Identify which cell holds the provided text, then report its (X, Y) central coordinate. 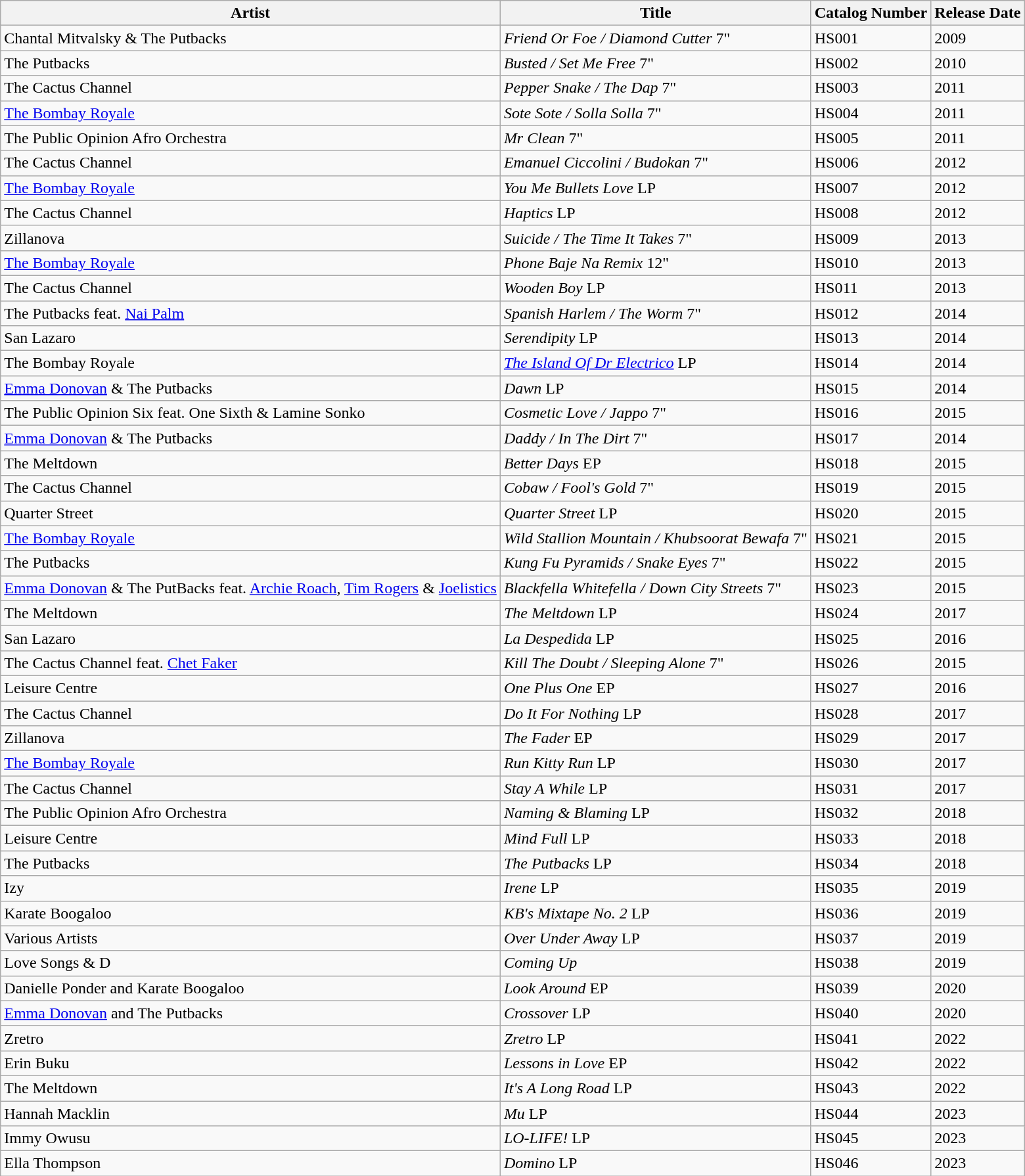
HS025 (871, 638)
HS045 (871, 1139)
HS039 (871, 988)
HS041 (871, 1038)
HS018 (871, 463)
Dawn LP (656, 388)
HS013 (871, 338)
Lessons in Love EP (656, 1063)
HS029 (871, 738)
HS044 (871, 1114)
KB's Mixtape No. 2 LP (656, 913)
Haptics LP (656, 213)
Naming & Blaming LP (656, 813)
Cobaw / Fool's Gold 7" (656, 488)
Look Around EP (656, 988)
Kung Fu Pyramids / Snake Eyes 7" (656, 563)
Zretro LP (656, 1038)
Zretro (251, 1038)
HS003 (871, 88)
Serendipity LP (656, 338)
Phone Baje Na Remix 12" (656, 263)
The Meltdown LP (656, 613)
HS015 (871, 388)
Do It For Nothing LP (656, 713)
Mr Clean 7" (656, 138)
HS012 (871, 313)
HS022 (871, 563)
You Me Bullets Love LP (656, 188)
Irene LP (656, 888)
Stay A While LP (656, 788)
HS036 (871, 913)
Domino LP (656, 1164)
HS019 (871, 488)
Quarter Street LP (656, 513)
It's A Long Road LP (656, 1088)
Love Songs & D (251, 963)
HS024 (871, 613)
Emma Donovan and The Putbacks (251, 1013)
HS027 (871, 688)
HS006 (871, 163)
2010 (978, 63)
HS031 (871, 788)
Crossover LP (656, 1013)
Pepper Snake / The Dap 7" (656, 88)
HS020 (871, 513)
HS016 (871, 413)
The Island Of Dr Electrico LP (656, 363)
The Public Opinion Six feat. One Sixth & Lamine Sonko (251, 413)
HS033 (871, 838)
Danielle Ponder and Karate Boogaloo (251, 988)
2009 (978, 38)
HS032 (871, 813)
Quarter Street (251, 513)
HS046 (871, 1164)
Daddy / In The Dirt 7" (656, 438)
Hannah Macklin (251, 1114)
Release Date (978, 13)
Emma Donovan & The PutBacks feat. Archie Roach, Tim Rogers & Joelistics (251, 588)
LO-LIFE! LP (656, 1139)
Mind Full LP (656, 838)
HS042 (871, 1063)
The Putbacks feat. Nai Palm (251, 313)
Emanuel Ciccolini / Budokan 7" (656, 163)
Izy (251, 888)
Over Under Away LP (656, 938)
HS011 (871, 288)
Blackfella Whitefella / Down City Streets 7" (656, 588)
HS008 (871, 213)
HS007 (871, 188)
HS034 (871, 863)
HS037 (871, 938)
Busted / Set Me Free 7" (656, 63)
Sote Sote / Solla Solla 7" (656, 113)
HS030 (871, 763)
HS001 (871, 38)
Wooden Boy LP (656, 288)
One Plus One EP (656, 688)
HS010 (871, 263)
HS004 (871, 113)
HS005 (871, 138)
Spanish Harlem / The Worm 7" (656, 313)
HS021 (871, 538)
HS002 (871, 63)
Suicide / The Time It Takes 7" (656, 238)
Catalog Number (871, 13)
The Fader EP (656, 738)
Friend Or Foe / Diamond Cutter 7" (656, 38)
Coming Up (656, 963)
Erin Buku (251, 1063)
Mu LP (656, 1114)
Better Days EP (656, 463)
Ella Thompson (251, 1164)
HS028 (871, 713)
Chantal Mitvalsky & The Putbacks (251, 38)
Title (656, 13)
HS023 (871, 588)
The Cactus Channel feat. Chet Faker (251, 663)
Various Artists (251, 938)
HS043 (871, 1088)
HS040 (871, 1013)
HS035 (871, 888)
HS038 (871, 963)
HS014 (871, 363)
Cosmetic Love / Jappo 7" (656, 413)
Run Kitty Run LP (656, 763)
Kill The Doubt / Sleeping Alone 7" (656, 663)
Artist (251, 13)
Immy Owusu (251, 1139)
Wild Stallion Mountain / Khubsoorat Bewafa 7" (656, 538)
The Putbacks LP (656, 863)
HS009 (871, 238)
HS026 (871, 663)
Karate Boogaloo (251, 913)
HS017 (871, 438)
La Despedida LP (656, 638)
